Identify which cell holds the provided text, then report its (X, Y) central coordinate. 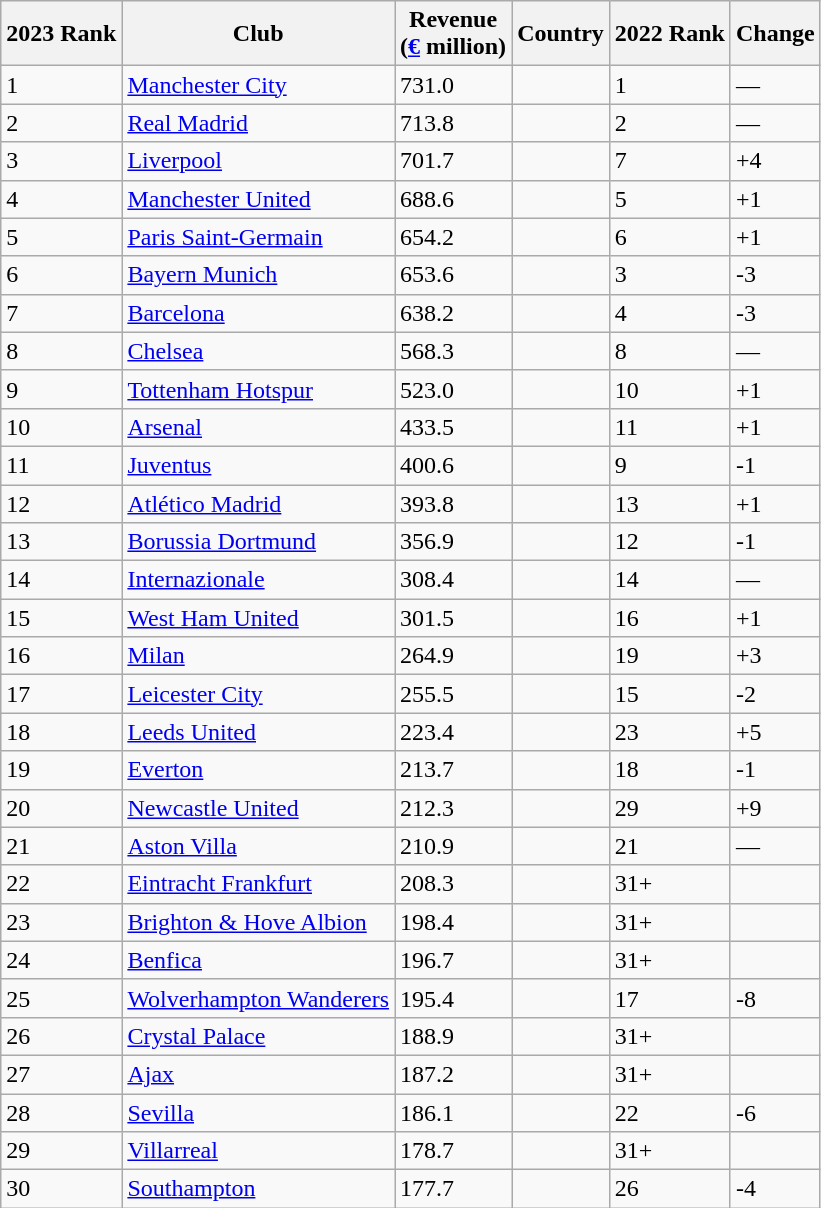
568.3 (454, 351)
264.9 (454, 656)
688.6 (454, 199)
Aston Villa (258, 846)
196.7 (454, 960)
212.3 (454, 808)
188.9 (454, 1036)
223.4 (454, 732)
177.7 (454, 1189)
Sevilla (258, 1113)
Country (561, 34)
25 (62, 998)
653.6 (454, 275)
308.4 (454, 580)
195.4 (454, 998)
Juventus (258, 465)
Southampton (258, 1189)
Atlético Madrid (258, 503)
+4 (775, 161)
Villarreal (258, 1151)
356.9 (454, 542)
West Ham United (258, 618)
701.7 (454, 161)
255.5 (454, 694)
Revenue (€ million) (454, 34)
Benfica (258, 960)
+5 (775, 732)
Wolverhampton Wanderers (258, 998)
Club (258, 34)
400.6 (454, 465)
Real Madrid (258, 123)
Leicester City (258, 694)
Ajax (258, 1074)
Borussia Dortmund (258, 542)
2023 Rank (62, 34)
2022 Rank (670, 34)
Liverpool (258, 161)
210.9 (454, 846)
Eintracht Frankfurt (258, 884)
198.4 (454, 922)
24 (62, 960)
-4 (775, 1189)
187.2 (454, 1074)
208.3 (454, 884)
-8 (775, 998)
Crystal Palace (258, 1036)
27 (62, 1074)
-2 (775, 694)
Internazionale (258, 580)
178.7 (454, 1151)
Leeds United (258, 732)
Milan (258, 656)
186.1 (454, 1113)
Barcelona (258, 313)
301.5 (454, 618)
30 (62, 1189)
Arsenal (258, 427)
433.5 (454, 427)
28 (62, 1113)
+3 (775, 656)
Newcastle United (258, 808)
Manchester United (258, 199)
393.8 (454, 503)
713.8 (454, 123)
Paris Saint-Germain (258, 237)
Tottenham Hotspur (258, 389)
-6 (775, 1113)
Change (775, 34)
20 (62, 808)
213.7 (454, 770)
Bayern Munich (258, 275)
Everton (258, 770)
Manchester City (258, 85)
731.0 (454, 85)
Chelsea (258, 351)
654.2 (454, 237)
Brighton & Hove Albion (258, 922)
523.0 (454, 389)
+9 (775, 808)
638.2 (454, 313)
